Capture the cell that displays the provided text and extract its [X, Y] central coordinate. 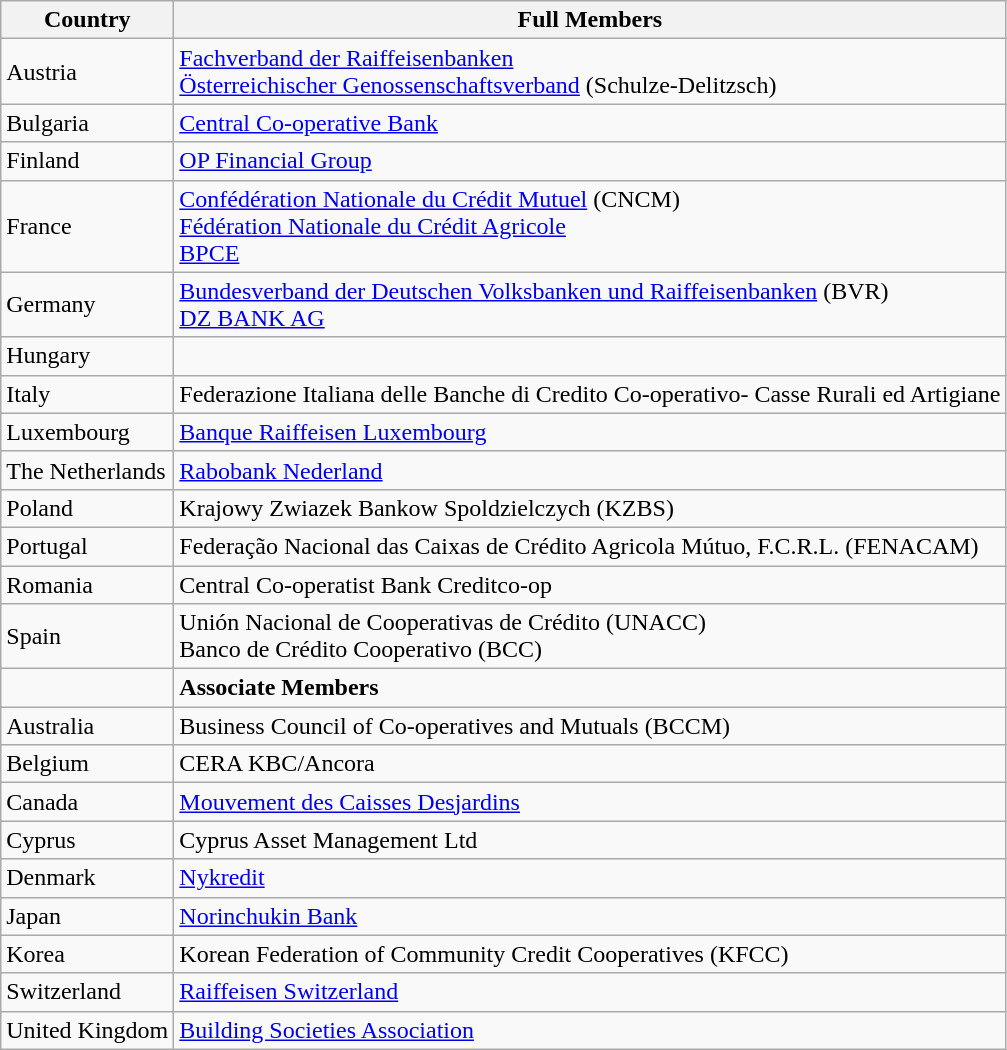
Finland [88, 161]
Bundesverband der Deutschen Volksbanken und Raiffeisenbanken (BVR)DZ BANK AG [590, 304]
Luxembourg [88, 432]
France [88, 226]
OP Financial Group [590, 161]
Cyprus Asset Management Ltd [590, 840]
Krajowy Zwiazek Bankow Spoldzielczych (KZBS) [590, 508]
Denmark [88, 878]
Unión Nacional de Cooperativas de Crédito (UNACC)Banco de Crédito Cooperativo (BCC) [590, 636]
Austria [88, 72]
Korean Federation of Community Credit Cooperatives (KFCC) [590, 954]
Hungary [88, 356]
Poland [88, 508]
CERA KBC/Ancora [590, 764]
Raiffeisen Switzerland [590, 992]
United Kingdom [88, 1030]
Confédération Nationale du Crédit Mutuel (CNCM)Fédération Nationale du Crédit AgricoleBPCE [590, 226]
Mouvement des Caisses Desjardins [590, 802]
Switzerland [88, 992]
Germany [88, 304]
Cyprus [88, 840]
Federazione Italiana delle Banche di Credito Co-operativo- Casse Rurali ed Artigiane [590, 394]
Country [88, 20]
Rabobank Nederland [590, 470]
Italy [88, 394]
Nykredit [590, 878]
Japan [88, 916]
Fachverband der RaiffeisenbankenÖsterreichischer Genossenschaftsverband (Schulze-Delitzsch) [590, 72]
Full Members [590, 20]
Portugal [88, 546]
Belgium [88, 764]
Federação Nacional das Caixas de Crédito Agricola Mútuo, F.C.R.L. (FENACAM) [590, 546]
Associate Members [590, 688]
Korea [88, 954]
Australia [88, 726]
Central Co-operatist Bank Creditco-op [590, 585]
Business Council of Co-operatives and Mutuals (BCCM) [590, 726]
The Netherlands [88, 470]
Norinchukin Bank [590, 916]
Central Co-operative Bank [590, 123]
Banque Raiffeisen Luxembourg [590, 432]
Bulgaria [88, 123]
Romania [88, 585]
Spain [88, 636]
Building Societies Association [590, 1030]
Canada [88, 802]
